Extract the [x, y] coordinate from the center of the cell holding the provided text.  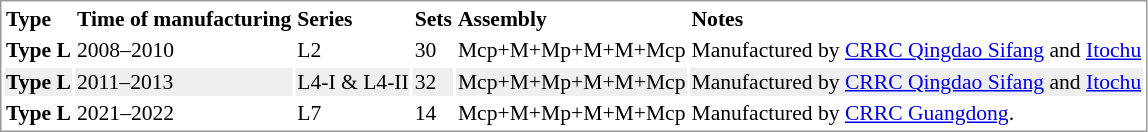
L7 [353, 113]
14 [433, 113]
2008–2010 [184, 50]
Type [38, 18]
Time of manufacturing [184, 18]
30 [433, 50]
2021–2022 [184, 113]
Assembly [572, 18]
2011–2013 [184, 82]
Manufactured by CRRC Guangdong. [916, 113]
L4-I & L4-II [353, 82]
Series [353, 18]
Notes [916, 18]
32 [433, 82]
Sets [433, 18]
L2 [353, 50]
